Pinpoint the cell where the given text exists, returning its [x, y] midpoint coordinate. 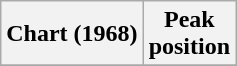
Chart (1968) [72, 34]
Peakposition [189, 34]
